Locate the cell with the specified text and output its (x, y) center coordinate. 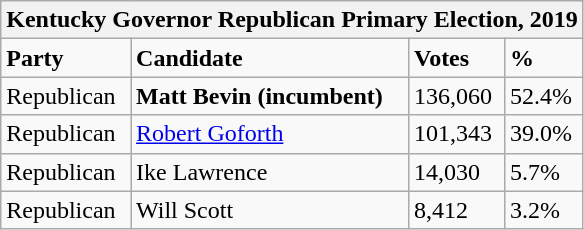
% (544, 58)
Party (66, 58)
Votes (456, 58)
101,343 (456, 134)
Ike Lawrence (270, 172)
39.0% (544, 134)
Will Scott (270, 210)
3.2% (544, 210)
Robert Goforth (270, 134)
Matt Bevin (incumbent) (270, 96)
5.7% (544, 172)
8,412 (456, 210)
14,030 (456, 172)
Candidate (270, 58)
Kentucky Governor Republican Primary Election, 2019 (292, 20)
52.4% (544, 96)
136,060 (456, 96)
